Capture the cell that displays the provided text and extract its (x, y) central coordinate. 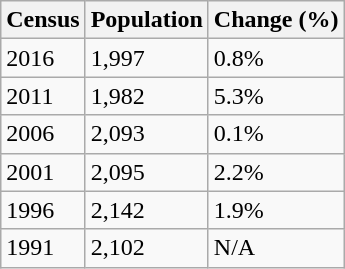
2006 (43, 134)
2011 (43, 96)
0.1% (276, 134)
2001 (43, 172)
2,095 (146, 172)
2016 (43, 58)
2.2% (276, 172)
1991 (43, 248)
2,093 (146, 134)
1,997 (146, 58)
2,142 (146, 210)
1.9% (276, 210)
N/A (276, 248)
2,102 (146, 248)
Census (43, 20)
5.3% (276, 96)
0.8% (276, 58)
Change (%) (276, 20)
Population (146, 20)
1996 (43, 210)
1,982 (146, 96)
